Determine the [x, y] coordinate at the center of the cell enclosing the given text.  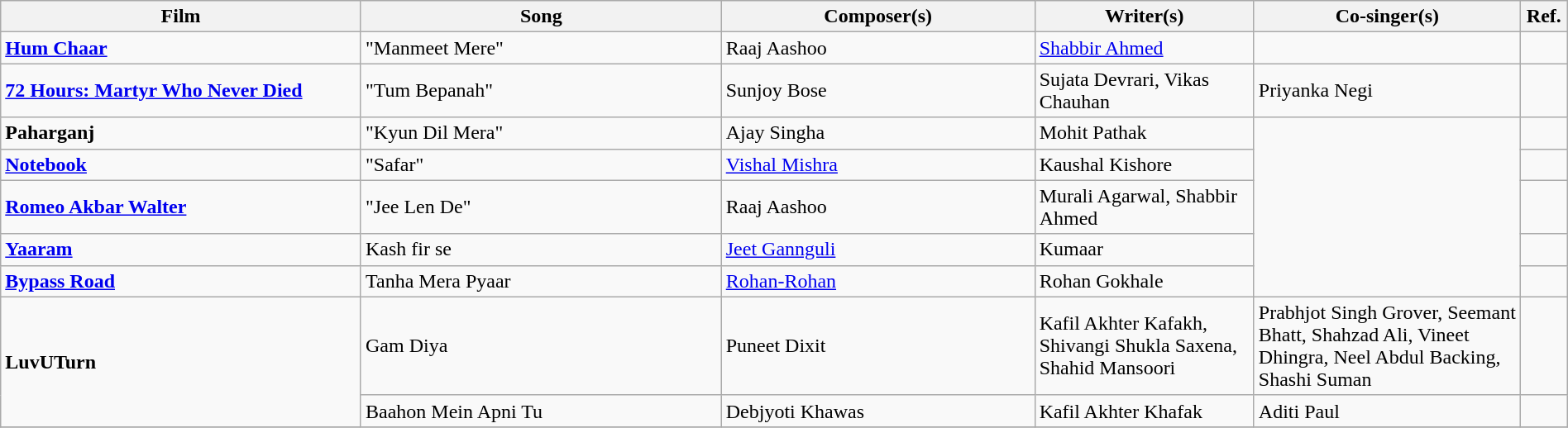
Murali Agarwal, Shabbir Ahmed [1145, 207]
72 Hours: Martyr Who Never Died [181, 91]
Song [541, 17]
Ref. [1543, 17]
Jeet Gannguli [878, 250]
Vishal Mishra [878, 164]
Shabbir Ahmed [1145, 48]
Rohan-Rohan [878, 281]
"Manmeet Mere" [541, 48]
Kumaar [1145, 250]
Puneet Dixit [878, 345]
"Safar" [541, 164]
Priyanka Negi [1387, 91]
Writer(s) [1145, 17]
Kafil Akhter Kafakh, Shivangi Shukla Saxena, Shahid Mansoori [1145, 345]
Baahon Mein Apni Tu [541, 411]
Bypass Road [181, 281]
Kaushal Kishore [1145, 164]
Notebook [181, 164]
Ajay Singha [878, 133]
Romeo Akbar Walter [181, 207]
Composer(s) [878, 17]
Film [181, 17]
Sunjoy Bose [878, 91]
Yaaram [181, 250]
Paharganj [181, 133]
"Jee Len De" [541, 207]
LuvUTurn [181, 362]
Aditi Paul [1387, 411]
Prabhjot Singh Grover, Seemant Bhatt, Shahzad Ali, Vineet Dhingra, Neel Abdul Backing, Shashi Suman [1387, 345]
Debjyoti Khawas [878, 411]
Kash fir se [541, 250]
Tanha Mera Pyaar [541, 281]
Co-singer(s) [1387, 17]
Sujata Devrari, Vikas Chauhan [1145, 91]
"Kyun Dil Mera" [541, 133]
Mohit Pathak [1145, 133]
Hum Chaar [181, 48]
Kafil Akhter Khafak [1145, 411]
Gam Diya [541, 345]
"Tum Bepanah" [541, 91]
Rohan Gokhale [1145, 281]
